Provide the (x, y) coordinate of the cell's center where the given text is located.  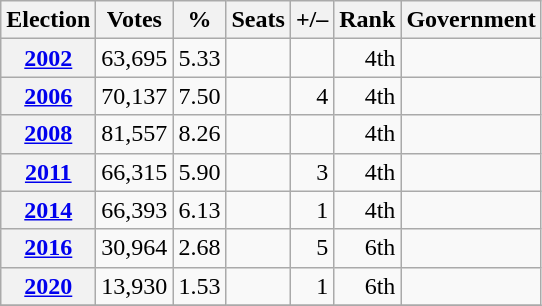
2016 (48, 248)
5.90 (200, 172)
2020 (48, 286)
2002 (48, 58)
Government (471, 20)
Rank (368, 20)
30,964 (134, 248)
66,393 (134, 210)
66,315 (134, 172)
8.26 (200, 134)
6.13 (200, 210)
2008 (48, 134)
Seats (258, 20)
4 (312, 96)
Votes (134, 20)
81,557 (134, 134)
1.53 (200, 286)
2014 (48, 210)
5 (312, 248)
Election (48, 20)
13,930 (134, 286)
2.68 (200, 248)
2006 (48, 96)
+/– (312, 20)
7.50 (200, 96)
% (200, 20)
5.33 (200, 58)
63,695 (134, 58)
70,137 (134, 96)
2011 (48, 172)
3 (312, 172)
